Output the [x, y] coordinate of the center of the cell containing the given text.  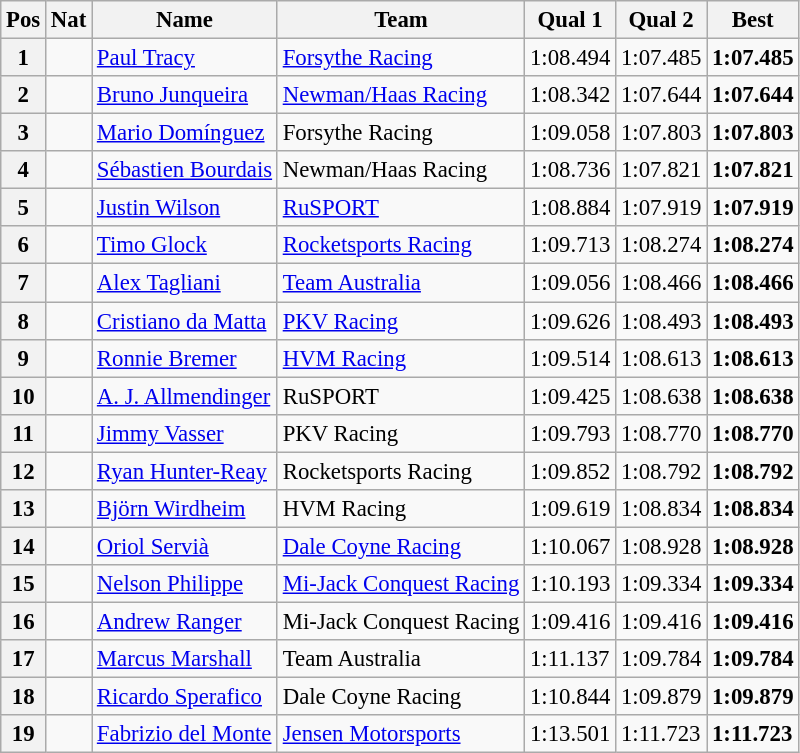
18 [24, 697]
8 [24, 321]
Bruno Junqueira [185, 95]
1:10.067 [570, 546]
1:08.494 [570, 58]
7 [24, 283]
Qual 2 [662, 20]
6 [24, 245]
Oriol Servià [185, 546]
Nat [69, 20]
Qual 1 [570, 20]
14 [24, 546]
19 [24, 734]
A. J. Allmendinger [185, 396]
13 [24, 509]
Marcus Marshall [185, 659]
Nelson Philippe [185, 584]
Björn Wirdheim [185, 509]
9 [24, 358]
1:09.793 [570, 433]
1:11.137 [570, 659]
3 [24, 133]
Fabrizio del Monte [185, 734]
4 [24, 170]
Ricardo Sperafico [185, 697]
16 [24, 621]
17 [24, 659]
Jensen Motorsports [400, 734]
11 [24, 433]
2 [24, 95]
10 [24, 396]
Name [185, 20]
1 [24, 58]
Mario Domínguez [185, 133]
1:08.884 [570, 208]
1:10.844 [570, 697]
1:09.058 [570, 133]
Paul Tracy [185, 58]
1:10.193 [570, 584]
1:09.056 [570, 283]
Jimmy Vasser [185, 433]
Cristiano da Matta [185, 321]
1:08.342 [570, 95]
Timo Glock [185, 245]
1:09.425 [570, 396]
Sébastien Bourdais [185, 170]
Andrew Ranger [185, 621]
1:08.736 [570, 170]
1:09.852 [570, 471]
5 [24, 208]
15 [24, 584]
Ronnie Bremer [185, 358]
Justin Wilson [185, 208]
Best [753, 20]
12 [24, 471]
Alex Tagliani [185, 283]
1:09.626 [570, 321]
1:09.619 [570, 509]
Pos [24, 20]
Ryan Hunter-Reay [185, 471]
Team [400, 20]
1:13.501 [570, 734]
1:09.713 [570, 245]
1:09.514 [570, 358]
